Detect which cell encompasses the target text, then output its [X, Y] center coordinate. 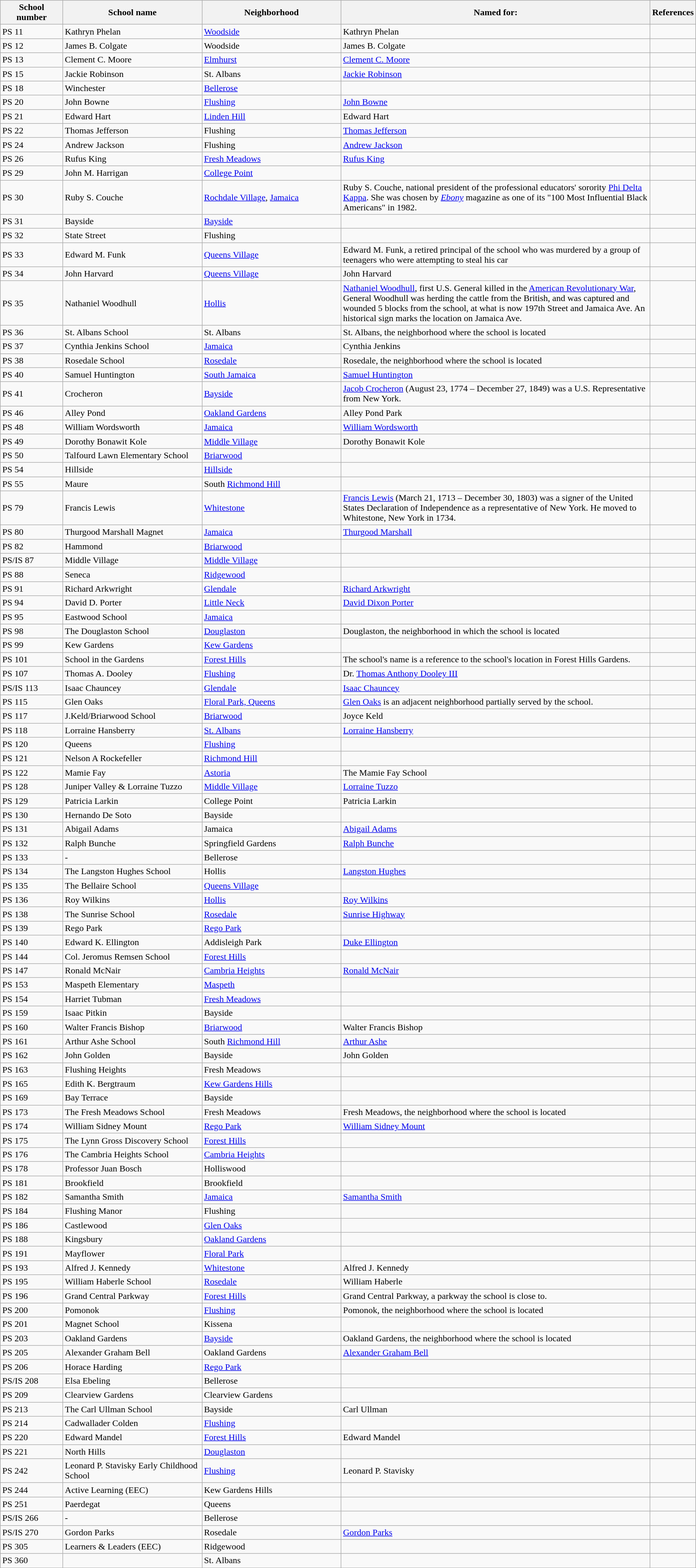
St. Albans School [132, 332]
PS 147 [32, 971]
Elmhurst [271, 60]
PS 55 [32, 484]
Edward M. Funk [132, 255]
PS 31 [32, 222]
PS 135 [32, 886]
PS 203 [32, 1338]
PS 173 [32, 1112]
Nelson A Rockefeller [132, 759]
Kissena [271, 1324]
Seneca [132, 575]
The school's name is a reference to the school's location in Forest Hills Gardens. [495, 659]
Grand Central Parkway [132, 1296]
PS 174 [32, 1126]
David D. Porter [132, 603]
Alley Pond [132, 413]
Col. Jeromus Remsen School [132, 956]
PS 33 [32, 255]
Pomonok, the neighborhood where the school is located [495, 1310]
PS 11 [32, 32]
Rosedale School [132, 361]
Linden Hill [271, 116]
Hernando De Soto [132, 815]
PS 37 [32, 346]
PS 24 [32, 145]
Cynthia Jenkins [495, 346]
Springfield Gardens [271, 843]
PS 26 [32, 159]
PS 30 [32, 197]
Harriet Tubman [132, 999]
PS 221 [32, 1452]
School name [132, 13]
PS 130 [32, 815]
PS 50 [32, 455]
The Sunrise School [132, 914]
Crocheron [132, 394]
Ruby S. Couche [132, 197]
Juniper Valley & Lorraine Tuzzo [132, 787]
PS 163 [32, 1070]
PS 35 [32, 303]
Lorraine Tuzzo [495, 787]
PS 32 [32, 236]
PS 205 [32, 1352]
PS 181 [32, 1183]
State Street [132, 236]
Flushing Heights [132, 1070]
Fresh Meadows, the neighborhood where the school is located [495, 1112]
Bay Terrace [132, 1098]
PS 120 [32, 744]
Leonard P. Stavisky Early Childhood School [132, 1471]
Mamie Fay [132, 773]
PS 95 [32, 617]
The Carl Ullman School [132, 1409]
Douglaston, the neighborhood in which the school is located [495, 631]
PS 195 [32, 1282]
PS 101 [32, 659]
Thurgood Marshall Magnet [132, 532]
Arthur Ashe School [132, 1041]
PS 131 [32, 829]
PS 251 [32, 1504]
The Mamie Fay School [495, 773]
Arthur Ashe [495, 1041]
PS 200 [32, 1310]
PS 12 [32, 46]
Glen Oaks is an adjacent neighborhood partially served by the school. [495, 702]
PS 36 [32, 332]
Edward K. Ellington [132, 942]
Schoolnumber [32, 13]
PS 213 [32, 1409]
PS 134 [32, 872]
The Cambria Heights School [132, 1154]
Magnet School [132, 1324]
PS 153 [32, 985]
PS 22 [32, 130]
Floral Park, Queens [271, 702]
Isaac Pitkin [132, 1013]
Cadwallader Colden [132, 1423]
PS 188 [32, 1239]
Duke Ellington [495, 942]
PS 201 [32, 1324]
The Fresh Meadows School [132, 1112]
Maspeth [271, 985]
Langston Hughes [495, 872]
Dr. Thomas Anthony Dooley III [495, 673]
Edith K. Bergtraum [132, 1084]
Thomas A. Dooley [132, 673]
PS 122 [32, 773]
PS 20 [32, 102]
William Haberle School [132, 1282]
PS 206 [32, 1367]
Maure [132, 484]
PS 115 [32, 702]
PS 54 [32, 469]
PS 128 [32, 787]
Cynthia Jenkins School [132, 346]
J.Keld/Briarwood School [132, 716]
PS 169 [32, 1098]
PS 99 [32, 645]
Addisleigh Park [271, 942]
Mayflower [132, 1254]
Named for: [495, 13]
Sunrise Highway [495, 914]
PS 136 [32, 900]
Flushing Manor [132, 1211]
References [673, 13]
Rosedale, the neighborhood where the school is located [495, 361]
PS 46 [32, 413]
Oakland Gardens, the neighborhood where the school is located [495, 1338]
PS 162 [32, 1055]
PS 196 [32, 1296]
Edward M. Funk, a retired principal of the school who was murdered by a group of teenagers who were attempting to steal his car [495, 255]
Eastwood School [132, 617]
PS 193 [32, 1268]
PS 175 [32, 1140]
PS 21 [32, 116]
PS 186 [32, 1225]
PS 220 [32, 1438]
Alley Pond Park [495, 413]
PS 132 [32, 843]
Active Learning (EEC) [132, 1490]
PS 48 [32, 427]
St. Albans, the neighborhood where the school is located [495, 332]
PS 18 [32, 88]
Francis Lewis [132, 508]
PS 305 [32, 1546]
PS 209 [32, 1395]
PS 38 [32, 361]
PS 244 [32, 1490]
Leonard P. Stavisky [495, 1471]
Carl Ullman [495, 1409]
Jacob Crocheron (August 23, 1774 – December 27, 1849) was a U.S. Representative from New York. [495, 394]
PS 79 [32, 508]
Astoria [271, 773]
PS 41 [32, 394]
Elsa Ebeling [132, 1381]
PS 49 [32, 441]
PS 160 [32, 1027]
PS 34 [32, 274]
PS/IS 208 [32, 1381]
Thurgood Marshall [495, 532]
PS 154 [32, 999]
The Langston Hughes School [132, 872]
PS 165 [32, 1084]
PS 178 [32, 1168]
Floral Park [271, 1254]
The Douglaston School [132, 631]
Paerdegat [132, 1504]
Winchester [132, 88]
PS 107 [32, 673]
Horace Harding [132, 1367]
PS/IS 270 [32, 1532]
PS 214 [32, 1423]
PS 144 [32, 956]
PS 191 [32, 1254]
PS 176 [32, 1154]
PS 13 [32, 60]
PS 94 [32, 603]
PS 159 [32, 1013]
William Haberle [495, 1282]
Hammond [132, 546]
Grand Central Parkway, a parkway the school is close to. [495, 1296]
PS 140 [32, 942]
The Lynn Gross Discovery School [132, 1140]
Holliswood [271, 1168]
PS 118 [32, 730]
Neighborhood [271, 13]
Castlewood [132, 1225]
PS 138 [32, 914]
Little Neck [271, 603]
PS 161 [32, 1041]
PS 360 [32, 1561]
PS 15 [32, 74]
John M. Harrigan [132, 173]
PS 88 [32, 575]
Nathaniel Woodhull [132, 303]
PS 91 [32, 589]
PS 129 [32, 801]
Professor Juan Bosch [132, 1168]
PS 80 [32, 532]
Learners & Leaders (EEC) [132, 1546]
PS 242 [32, 1471]
Pomonok [132, 1310]
Richmond Hill [271, 759]
PS 182 [32, 1197]
PS 139 [32, 928]
North Hills [132, 1452]
PS 184 [32, 1211]
Kingsbury [132, 1239]
Maspeth Elementary [132, 985]
School in the Gardens [132, 659]
Rochdale Village, Jamaica [271, 197]
Talfourd Lawn Elementary School [132, 455]
PS 121 [32, 759]
PS 133 [32, 857]
PS 29 [32, 173]
PS 98 [32, 631]
PS 40 [32, 375]
PS/IS 113 [32, 688]
PS/IS 87 [32, 560]
PS 82 [32, 546]
Joyce Keld [495, 716]
South Jamaica [271, 375]
PS 117 [32, 716]
David Dixon Porter [495, 603]
The Bellaire School [132, 886]
PS/IS 266 [32, 1518]
